Extract the [x, y] coordinate from the center of the cell holding the provided text.  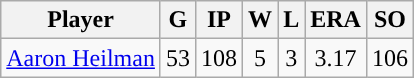
W [260, 20]
Player [81, 20]
108 [218, 58]
3 [292, 58]
3.17 [336, 58]
SO [390, 20]
53 [178, 58]
G [178, 20]
IP [218, 20]
ERA [336, 20]
5 [260, 58]
Aaron Heilman [81, 58]
L [292, 20]
106 [390, 58]
